For the text-containing cell, return its midpoint in [x, y] coordinate format. 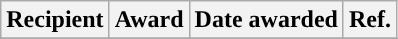
Recipient [55, 20]
Ref. [370, 20]
Award [149, 20]
Date awarded [266, 20]
